Find where the given text appears and provide that cell's center as [X, Y] coordinate. 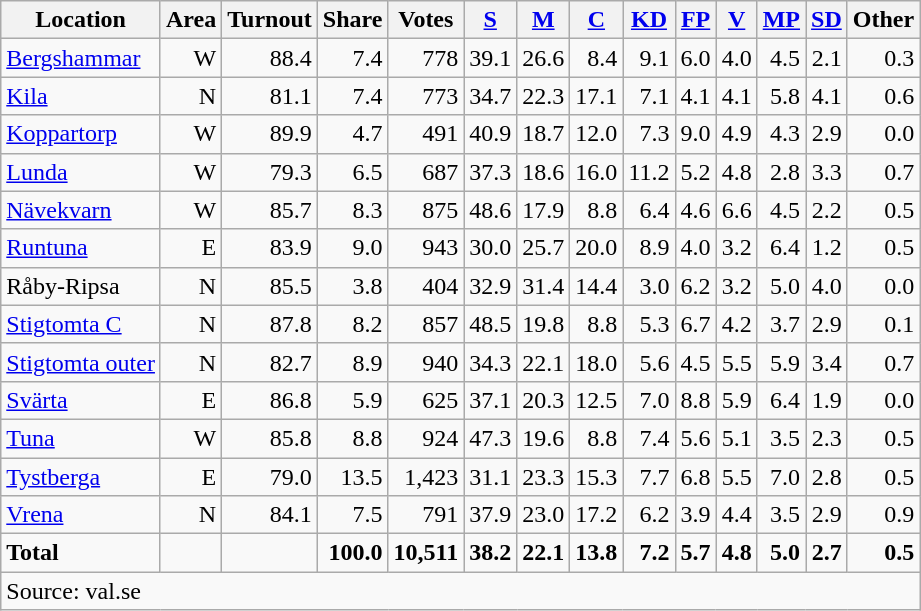
85.8 [270, 438]
18.6 [544, 172]
4.3 [781, 134]
2.1 [827, 58]
Votes [426, 20]
16.0 [596, 172]
20.0 [596, 248]
12.5 [596, 400]
SD [827, 20]
30.0 [490, 248]
6.6 [736, 210]
857 [426, 324]
11.2 [649, 172]
8.3 [352, 210]
18.7 [544, 134]
13.5 [352, 477]
Other [883, 20]
1.2 [827, 248]
Svärta [81, 400]
6.8 [696, 477]
MP [781, 20]
10,511 [426, 553]
25.7 [544, 248]
48.6 [490, 210]
31.1 [490, 477]
491 [426, 134]
Share [352, 20]
5.7 [696, 553]
0.1 [883, 324]
20.3 [544, 400]
Tystberga [81, 477]
Source: val.se [460, 591]
7.3 [649, 134]
7.1 [649, 96]
5.8 [781, 96]
C [596, 20]
1.9 [827, 400]
83.9 [270, 248]
M [544, 20]
4.9 [736, 134]
85.7 [270, 210]
19.8 [544, 324]
17.2 [596, 515]
23.0 [544, 515]
40.9 [490, 134]
5.3 [649, 324]
47.3 [490, 438]
S [490, 20]
19.6 [544, 438]
87.8 [270, 324]
88.4 [270, 58]
7.2 [649, 553]
100.0 [352, 553]
38.2 [490, 553]
791 [426, 515]
Råby-Ripsa [81, 286]
Stigtomta outer [81, 362]
34.7 [490, 96]
82.7 [270, 362]
39.1 [490, 58]
79.0 [270, 477]
Area [190, 20]
31.4 [544, 286]
85.5 [270, 286]
687 [426, 172]
37.1 [490, 400]
37.9 [490, 515]
8.2 [352, 324]
KD [649, 20]
7.5 [352, 515]
Lunda [81, 172]
8.4 [596, 58]
7.7 [649, 477]
17.1 [596, 96]
89.9 [270, 134]
4.4 [736, 515]
Turnout [270, 20]
9.1 [649, 58]
0.6 [883, 96]
15.3 [596, 477]
Koppartorp [81, 134]
943 [426, 248]
2.3 [827, 438]
5.2 [696, 172]
625 [426, 400]
3.4 [827, 362]
4.2 [736, 324]
14.4 [596, 286]
32.9 [490, 286]
3.3 [827, 172]
0.3 [883, 58]
84.1 [270, 515]
18.0 [596, 362]
Kila [81, 96]
773 [426, 96]
940 [426, 362]
Bergshammar [81, 58]
37.3 [490, 172]
79.3 [270, 172]
404 [426, 286]
22.3 [544, 96]
3.9 [696, 515]
875 [426, 210]
3.7 [781, 324]
12.0 [596, 134]
13.8 [596, 553]
5.1 [736, 438]
2.7 [827, 553]
6.0 [696, 58]
4.6 [696, 210]
Nävekvarn [81, 210]
48.5 [490, 324]
6.7 [696, 324]
778 [426, 58]
0.9 [883, 515]
4.7 [352, 134]
17.9 [544, 210]
Tuna [81, 438]
34.3 [490, 362]
2.2 [827, 210]
26.6 [544, 58]
86.8 [270, 400]
1,423 [426, 477]
924 [426, 438]
3.8 [352, 286]
81.1 [270, 96]
3.0 [649, 286]
6.5 [352, 172]
Runtuna [81, 248]
FP [696, 20]
Stigtomta C [81, 324]
Total [81, 553]
23.3 [544, 477]
V [736, 20]
Vrena [81, 515]
Location [81, 20]
